Pinpoint the cell where the given text exists, returning its [X, Y] midpoint coordinate. 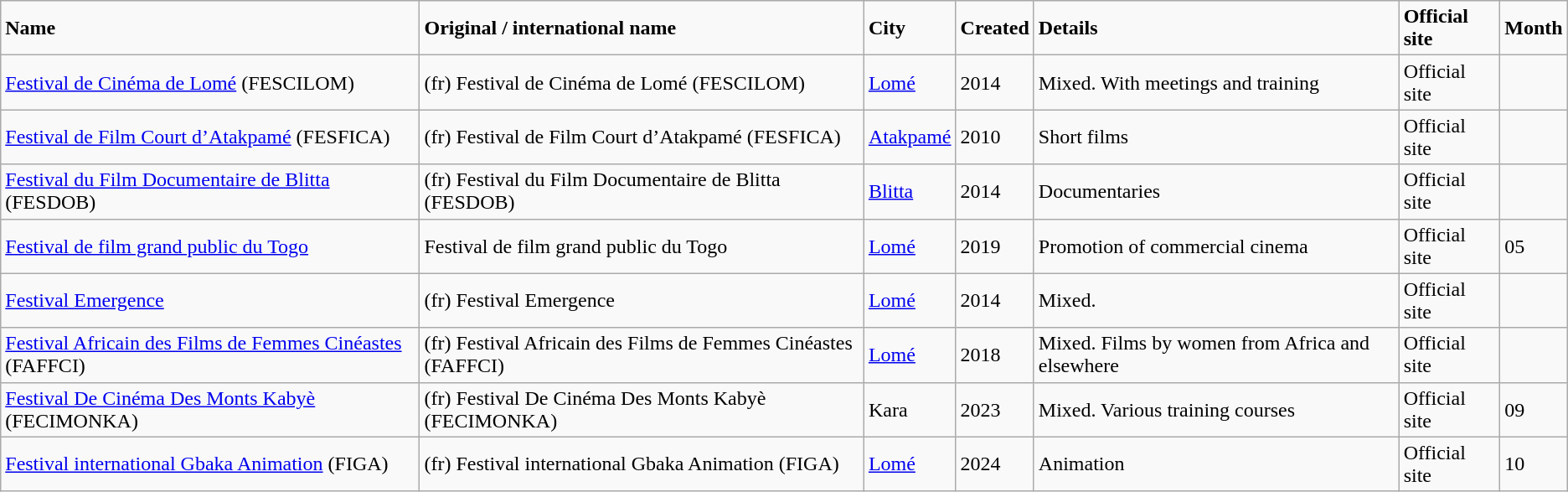
Name [210, 28]
2024 [995, 464]
(fr) Festival Africain des Films de Femmes Cinéastes (FAFFCI) [642, 355]
Festival de Film Court d’Atakpamé (FESFICA) [210, 137]
Festival du Film Documentaire de Blitta (FESDOB) [210, 191]
Blitta [910, 191]
Festival Africain des Films de Femmes Cinéastes (FAFFCI) [210, 355]
Original / international name [642, 28]
2019 [995, 246]
(fr) Festival de Cinéma de Lomé (FESCILOM) [642, 82]
(fr) Festival du Film Documentaire de Blitta (FESDOB) [642, 191]
Details [1216, 28]
Kara [910, 409]
2023 [995, 409]
Festival Emergence [210, 300]
(fr) Festival Emergence [642, 300]
Festival De Cinéma Des Monts Kabyè (FECIMONKA) [210, 409]
2010 [995, 137]
City [910, 28]
(fr) Festival de Film Court d’Atakpamé (FESFICA) [642, 137]
Animation [1216, 464]
(fr) Festival international Gbaka Animation (FIGA) [642, 464]
05 [1534, 246]
Mixed. Various training courses [1216, 409]
Festival international Gbaka Animation (FIGA) [210, 464]
Promotion of commercial cinema [1216, 246]
10 [1534, 464]
Mixed. With meetings and training [1216, 82]
(fr) Festival De Cinéma Des Monts Kabyè (FECIMONKA) [642, 409]
Festival de Cinéma de Lomé (FESCILOM) [210, 82]
Atakpamé [910, 137]
09 [1534, 409]
Short films [1216, 137]
Documentaries [1216, 191]
Created [995, 28]
2018 [995, 355]
Mixed. [1216, 300]
Month [1534, 28]
Mixed. Films by women from Africa and elsewhere [1216, 355]
